Provide the [X, Y] coordinate of the cell's center where the given text is located.  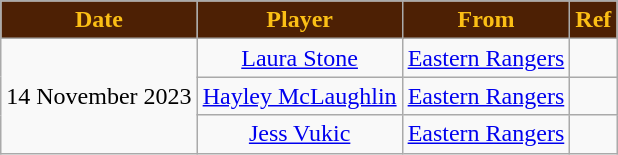
From [486, 20]
Player [300, 20]
Hayley McLaughlin [300, 96]
Ref [594, 20]
14 November 2023 [99, 96]
Laura Stone [300, 58]
Date [99, 20]
Jess Vukic [300, 134]
